Return (X, Y) of the center of cell containing provided text 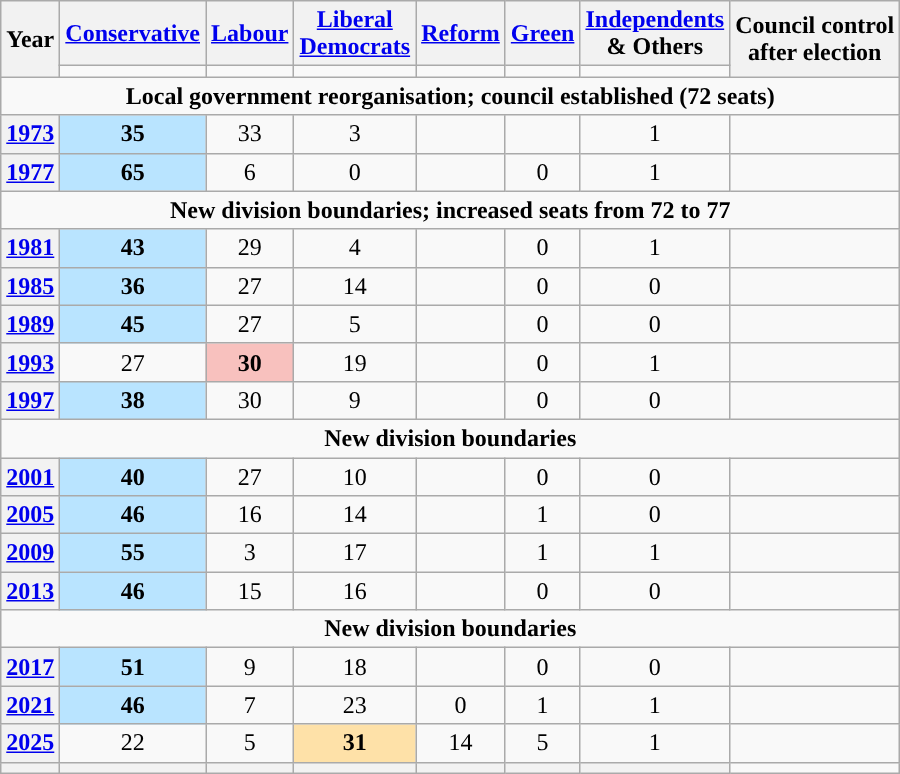
38 (133, 400)
Conservative (133, 34)
Council controlafter election (815, 39)
Liberal Democrats (355, 34)
Labour (250, 34)
10 (355, 477)
1973 (30, 134)
1985 (30, 286)
2009 (30, 553)
36 (133, 286)
1981 (30, 248)
1977 (30, 172)
2013 (30, 591)
51 (133, 667)
Reform (461, 34)
65 (133, 172)
19 (355, 362)
1993 (30, 362)
23 (355, 705)
35 (133, 134)
Green (542, 34)
33 (250, 134)
2021 (30, 705)
1989 (30, 324)
45 (133, 324)
4 (355, 248)
55 (133, 553)
18 (355, 667)
2005 (30, 515)
6 (250, 172)
7 (250, 705)
43 (133, 248)
1997 (30, 400)
17 (355, 553)
Local government reorganisation; council established (72 seats) (450, 96)
Independents& Others (655, 34)
2025 (30, 743)
31 (355, 743)
40 (133, 477)
22 (133, 743)
15 (250, 591)
29 (250, 248)
2017 (30, 667)
New division boundaries; increased seats from 72 to 77 (450, 210)
2001 (30, 477)
Year (30, 39)
